Scan for the cell matching the given text and deliver its (X, Y) coordinate at center. 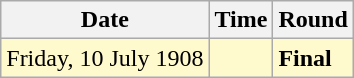
Round (313, 20)
Friday, 10 July 1908 (105, 58)
Final (313, 58)
Date (105, 20)
Time (241, 20)
